Capture the cell that displays the provided text and extract its (X, Y) central coordinate. 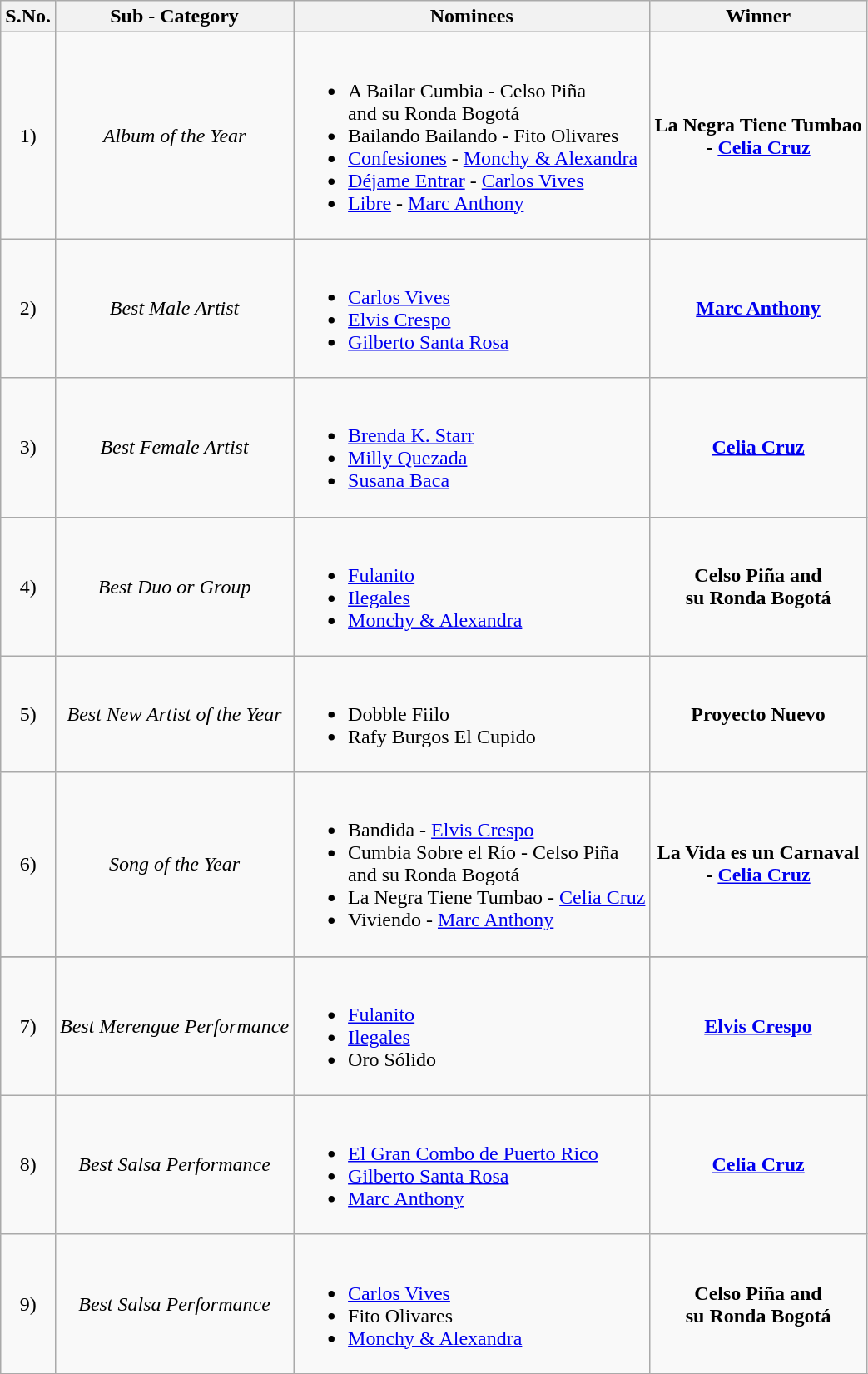
Song of the Year (174, 864)
6) (28, 864)
5) (28, 714)
3) (28, 448)
8) (28, 1165)
FulanitoIlegalesOro Sólido (472, 1025)
Album of the Year (174, 136)
Best Duo or Group (174, 586)
FulanitoIlegalesMonchy & Alexandra (472, 586)
Best Merengue Performance (174, 1025)
Best Male Artist (174, 308)
Brenda K. StarrMilly QuezadaSusana Baca (472, 448)
1) (28, 136)
Elvis Crespo (758, 1025)
Bandida - Elvis CrespoCumbia Sobre el Río - Celso Piña and su Ronda BogotáLa Negra Tiene Tumbao - Celia CruzViviendo - Marc Anthony (472, 864)
9) (28, 1303)
Proyecto Nuevo (758, 714)
La Vida es un Carnaval - Celia Cruz (758, 864)
7) (28, 1025)
Carlos VivesFito OlivaresMonchy & Alexandra (472, 1303)
Best Female Artist (174, 448)
El Gran Combo de Puerto RicoGilberto Santa RosaMarc Anthony (472, 1165)
S.No. (28, 17)
Dobble FiiloRafy Burgos El Cupido (472, 714)
4) (28, 586)
Carlos VivesElvis CrespoGilberto Santa Rosa (472, 308)
Nominees (472, 17)
Marc Anthony (758, 308)
La Negra Tiene Tumbao - Celia Cruz (758, 136)
Winner (758, 17)
Best New Artist of the Year (174, 714)
2) (28, 308)
Sub - Category (174, 17)
